Output the (x, y) coordinate of the center of the cell containing the given text.  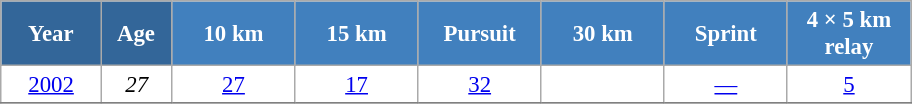
2002 (52, 85)
Age (136, 34)
15 km (356, 34)
Sprint (726, 34)
17 (356, 85)
Year (52, 34)
10 km (234, 34)
4 × 5 km relay (848, 34)
30 km (602, 34)
32 (480, 85)
Pursuit (480, 34)
— (726, 85)
5 (848, 85)
